From the cell containing the given text, extract its center point as [x, y] coordinate. 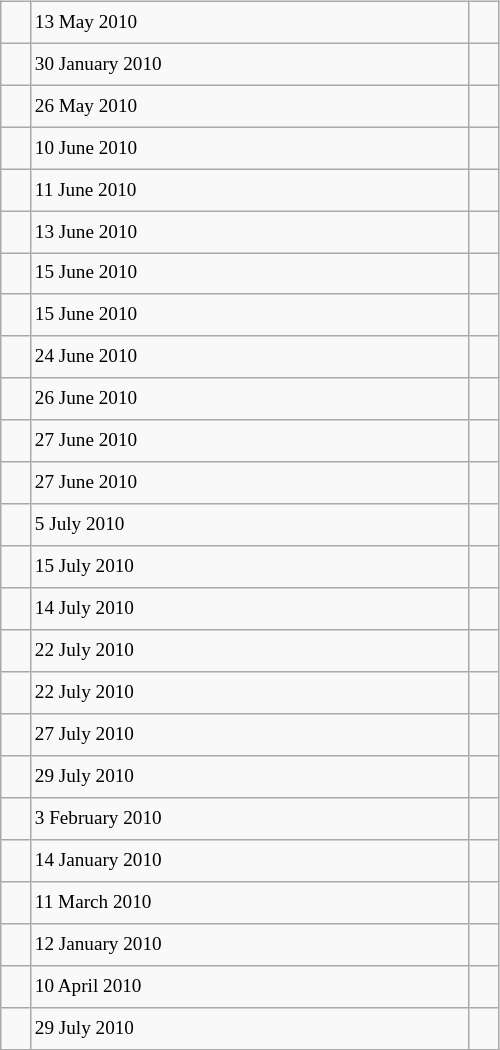
26 June 2010 [250, 399]
12 January 2010 [250, 944]
14 January 2010 [250, 861]
10 June 2010 [250, 148]
30 January 2010 [250, 64]
26 May 2010 [250, 106]
27 July 2010 [250, 735]
5 July 2010 [250, 525]
10 April 2010 [250, 986]
15 July 2010 [250, 567]
3 February 2010 [250, 819]
11 June 2010 [250, 190]
11 March 2010 [250, 902]
13 May 2010 [250, 22]
24 June 2010 [250, 357]
13 June 2010 [250, 232]
14 July 2010 [250, 609]
